Detect which cell encompasses the target text, then output its (x, y) center coordinate. 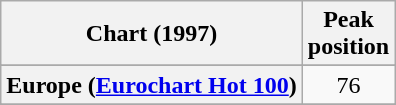
76 (348, 85)
Chart (1997) (152, 34)
Peakposition (348, 34)
Europe (Eurochart Hot 100) (152, 85)
